Determine the [x, y] coordinate at the center of the cell enclosing the given text.  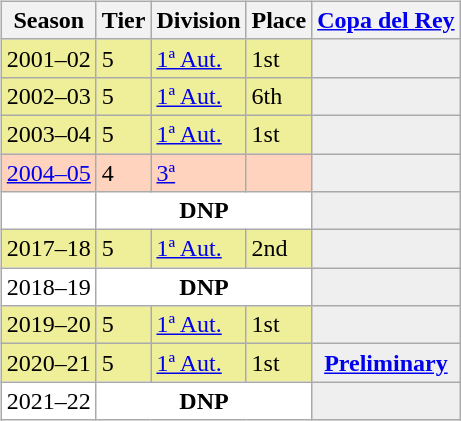
Division [198, 20]
Copa del Rey [386, 20]
2001–02 [48, 58]
2019–20 [48, 325]
2004–05 [48, 173]
2nd [279, 249]
Season [48, 20]
6th [279, 96]
2017–18 [48, 249]
2002–03 [48, 96]
2021–22 [48, 401]
2018–19 [48, 287]
2020–21 [48, 363]
3ª [198, 173]
2003–04 [48, 134]
Place [279, 20]
Tier [124, 20]
Preliminary [386, 363]
4 [124, 173]
